Search for the cell housing the specified text and yield its [x, y] center coordinate. 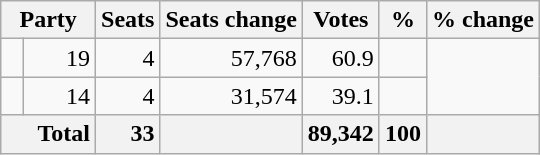
33 [128, 134]
60.9 [340, 58]
Votes [340, 20]
89,342 [340, 134]
% [402, 20]
19 [59, 58]
Total [48, 134]
14 [59, 96]
31,574 [231, 96]
% change [482, 20]
Seats change [231, 20]
Seats [128, 20]
100 [402, 134]
Party [48, 20]
39.1 [340, 96]
57,768 [231, 58]
